Output the (X, Y) coordinate of the center of the cell containing the given text.  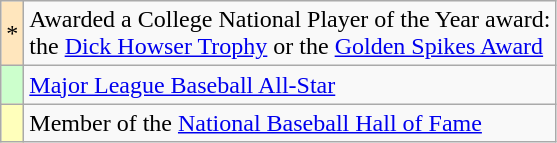
Awarded a College National Player of the Year award: the Dick Howser Trophy or the Golden Spikes Award (290, 34)
Major League Baseball All-Star (290, 85)
* (12, 34)
Member of the National Baseball Hall of Fame (290, 123)
